Scan for the cell matching the given text and deliver its [x, y] coordinate at center. 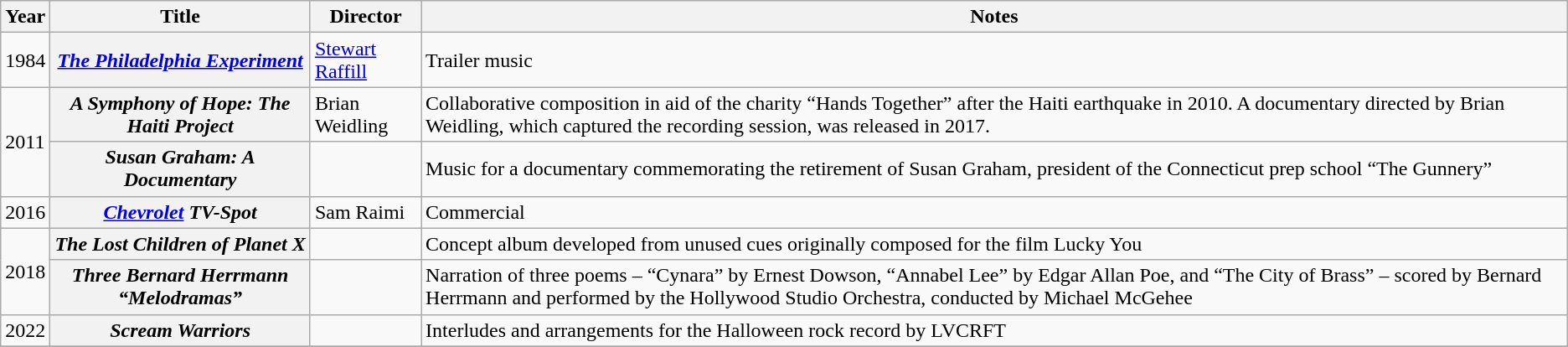
Sam Raimi [365, 212]
Scream Warriors [181, 330]
Music for a documentary commemorating the retirement of Susan Graham, president of the Connecticut prep school “The Gunnery” [995, 169]
Chevrolet TV-Spot [181, 212]
Susan Graham: A Documentary [181, 169]
Year [25, 17]
Concept album developed from unused cues originally composed for the film Lucky You [995, 244]
Trailer music [995, 60]
2018 [25, 272]
2016 [25, 212]
The Lost Children of Planet X [181, 244]
A Symphony of Hope: The Haiti Project [181, 114]
2011 [25, 142]
Stewart Raffill [365, 60]
Three Bernard Herrmann “Melodramas” [181, 287]
2022 [25, 330]
Interludes and arrangements for the Halloween rock record by LVCRFT [995, 330]
Director [365, 17]
Brian Weidling [365, 114]
The Philadelphia Experiment [181, 60]
Commercial [995, 212]
Notes [995, 17]
Title [181, 17]
1984 [25, 60]
